Pinpoint the cell where the given text exists, returning its [x, y] midpoint coordinate. 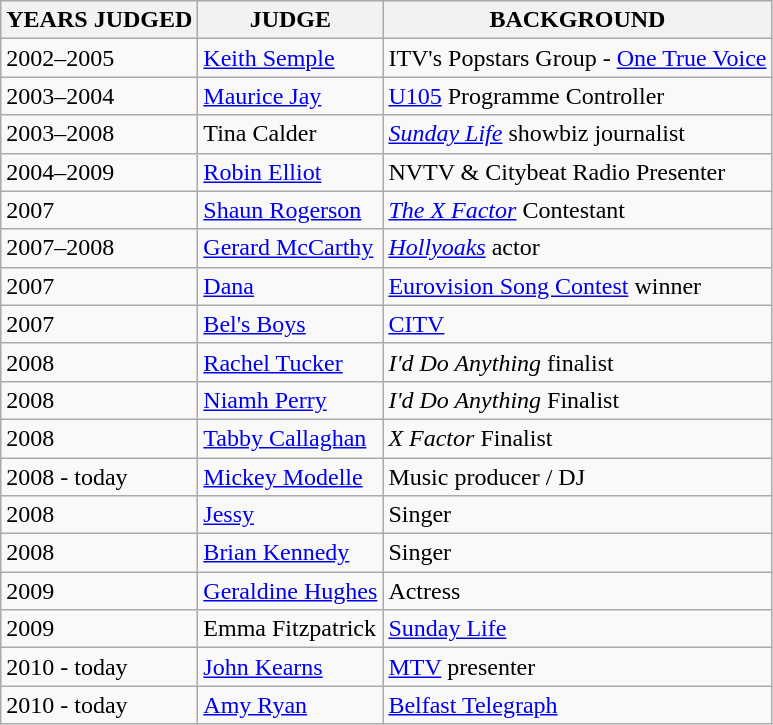
U105 Programme Controller [578, 96]
Geraldine Hughes [290, 591]
Tina Calder [290, 134]
Sunday Life [578, 629]
Eurovision Song Contest winner [578, 286]
Keith Semple [290, 58]
Shaun Rogerson [290, 210]
Jessy [290, 515]
Belfast Telegraph [578, 705]
YEARS JUDGED [100, 20]
2002–2005 [100, 58]
Music producer / DJ [578, 477]
CITV [578, 324]
I'd Do Anything finalist [578, 362]
I'd Do Anything Finalist [578, 400]
X Factor Finalist [578, 438]
2008 - today [100, 477]
2003–2004 [100, 96]
MTV presenter [578, 667]
Gerard McCarthy [290, 248]
Sunday Life showbiz journalist [578, 134]
Bel's Boys [290, 324]
The X Factor Contestant [578, 210]
2003–2008 [100, 134]
JUDGE [290, 20]
Dana [290, 286]
Robin Elliot [290, 172]
BACKGROUND [578, 20]
Amy Ryan [290, 705]
2004–2009 [100, 172]
2007–2008 [100, 248]
Mickey Modelle [290, 477]
NVTV & Citybeat Radio Presenter [578, 172]
Maurice Jay [290, 96]
John Kearns [290, 667]
Rachel Tucker [290, 362]
Emma Fitzpatrick [290, 629]
Niamh Perry [290, 400]
Hollyoaks actor [578, 248]
ITV's Popstars Group - One True Voice [578, 58]
Actress [578, 591]
Tabby Callaghan [290, 438]
Brian Kennedy [290, 553]
